Provide the (X, Y) coordinate of the cell's center where the given text is located.  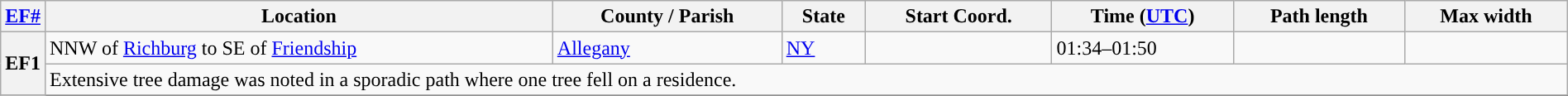
County / Parish (667, 17)
Path length (1318, 17)
EF# (23, 17)
01:34–01:50 (1143, 48)
Max width (1487, 17)
NNW of Richburg to SE of Friendship (299, 48)
Start Coord. (958, 17)
Allegany (667, 48)
Extensive tree damage was noted in a sporadic path where one tree fell on a residence. (806, 79)
NY (824, 48)
Time (UTC) (1143, 17)
State (824, 17)
Location (299, 17)
EF1 (23, 64)
